For the text-containing cell, return its midpoint in [X, Y] coordinate format. 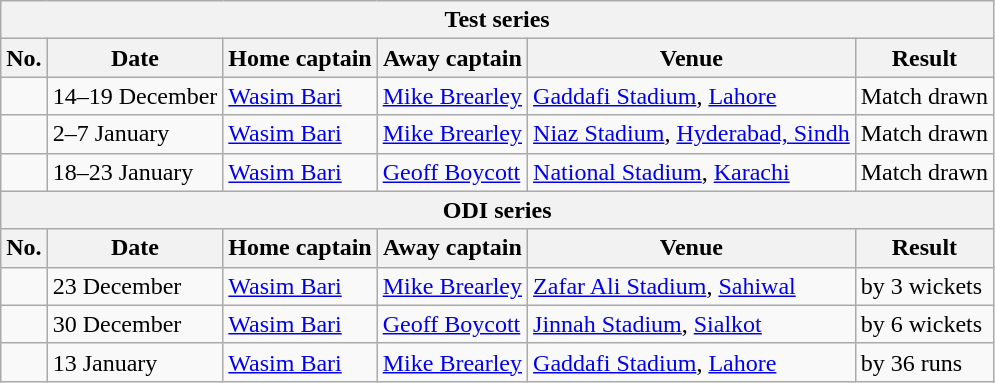
ODI series [498, 210]
by 36 runs [924, 362]
by 3 wickets [924, 286]
14–19 December [135, 96]
2–7 January [135, 134]
13 January [135, 362]
30 December [135, 324]
by 6 wickets [924, 324]
23 December [135, 286]
Zafar Ali Stadium, Sahiwal [692, 286]
Test series [498, 20]
Niaz Stadium, Hyderabad, Sindh [692, 134]
National Stadium, Karachi [692, 172]
Jinnah Stadium, Sialkot [692, 324]
18–23 January [135, 172]
